Return [X, Y] of the center of cell containing provided text 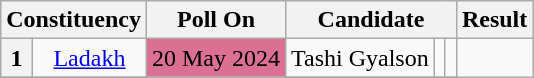
20 May 2024 [216, 58]
Ladakh [89, 58]
Constituency [74, 20]
Result [494, 20]
1 [17, 58]
Candidate [372, 20]
Tashi Gyalson [360, 58]
Poll On [216, 20]
